Return the [X, Y] coordinate for the center point of the cell that contains the specified text.  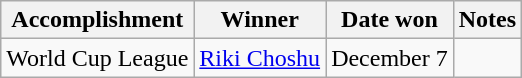
Accomplishment [98, 20]
Winner [260, 20]
Riki Choshu [260, 58]
World Cup League [98, 58]
December 7 [390, 58]
Date won [390, 20]
Notes [487, 20]
